For the text-containing cell, return its midpoint in [X, Y] coordinate format. 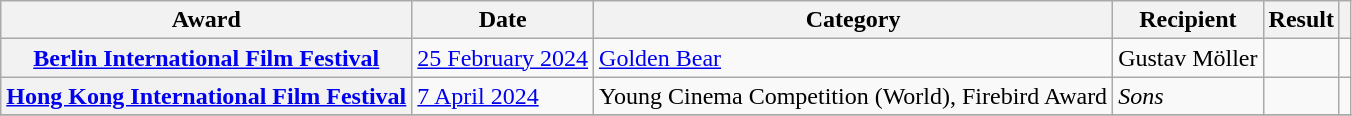
Berlin International Film Festival [206, 58]
Golden Bear [854, 58]
Sons [1188, 96]
7 April 2024 [503, 96]
Gustav Möller [1188, 58]
Recipient [1188, 20]
Date [503, 20]
Category [854, 20]
25 February 2024 [503, 58]
Young Cinema Competition (World), Firebird Award [854, 96]
Hong Kong International Film Festival [206, 96]
Award [206, 20]
Result [1301, 20]
